Determine the (X, Y) coordinate at the center of the cell enclosing the given text.  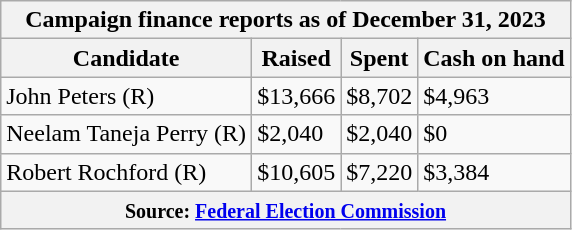
$13,666 (296, 96)
$0 (494, 134)
John Peters (R) (126, 96)
Neelam Taneja Perry (R) (126, 134)
$10,605 (296, 172)
$4,963 (494, 96)
Spent (380, 58)
Raised (296, 58)
Candidate (126, 58)
Source: Federal Election Commission (286, 210)
Cash on hand (494, 58)
$3,384 (494, 172)
$7,220 (380, 172)
$8,702 (380, 96)
Campaign finance reports as of December 31, 2023 (286, 20)
Robert Rochford (R) (126, 172)
